Return [X, Y] of the center of cell containing provided text 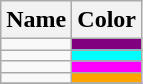
Name [36, 20]
Color [107, 20]
